For the text-containing cell, return its midpoint in (x, y) coordinate format. 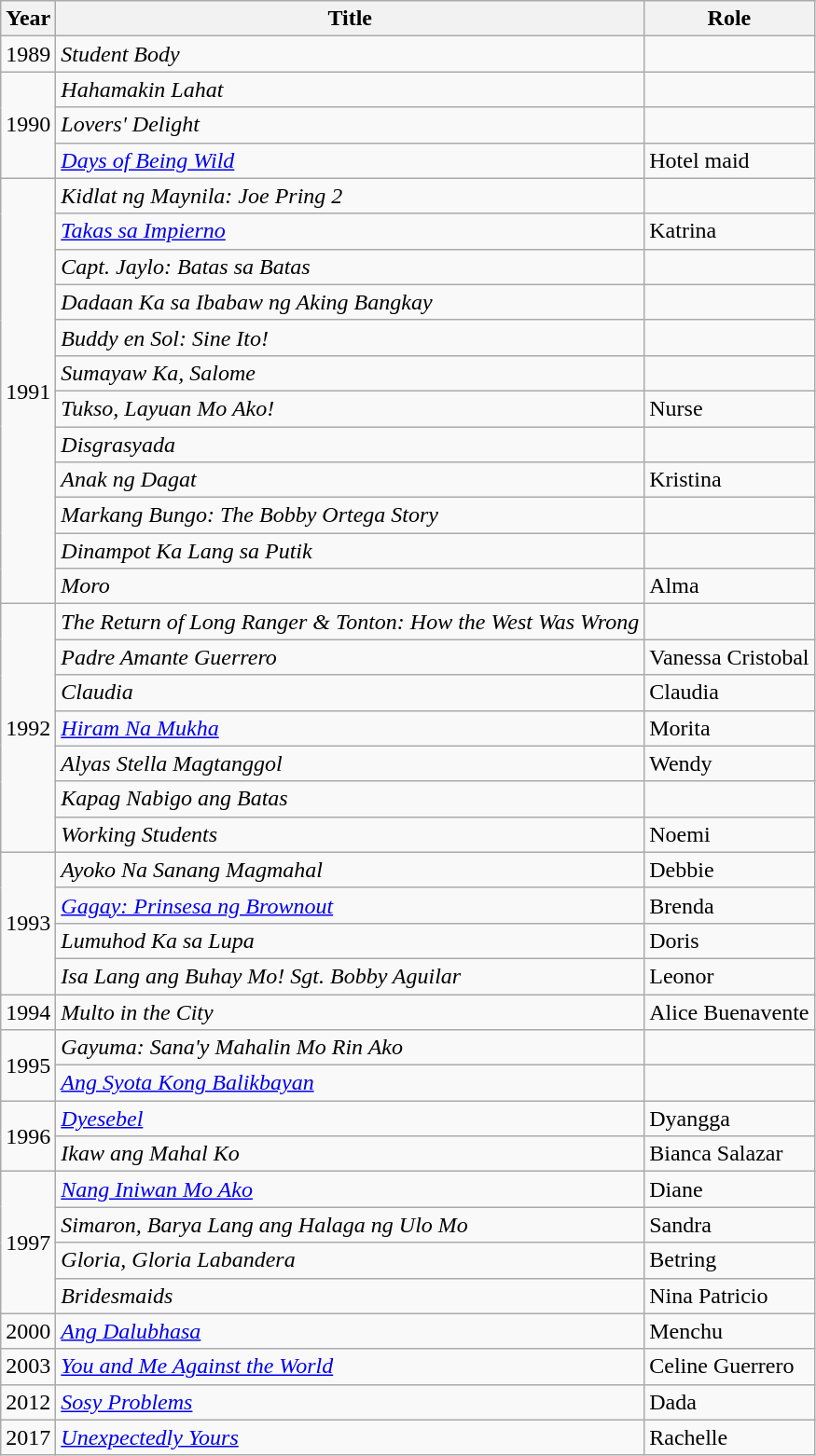
Nurse (729, 408)
Debbie (729, 870)
Student Body (351, 54)
Sumayaw Ka, Salome (351, 373)
2003 (28, 1367)
2000 (28, 1331)
Ikaw ang Mahal Ko (351, 1154)
Kapag Nabigo ang Batas (351, 799)
Alice Buenavente (729, 1011)
1996 (28, 1136)
1991 (28, 391)
2012 (28, 1402)
Ayoko Na Sanang Magmahal (351, 870)
Padre Amante Guerrero (351, 657)
Doris (729, 941)
Hahamakin Lahat (351, 89)
Unexpectedly Yours (351, 1437)
Gagay: Prinsesa ng Brownout (351, 905)
Morita (729, 728)
Bridesmaids (351, 1296)
1989 (28, 54)
Diane (729, 1189)
Kidlat ng Maynila: Joe Pring 2 (351, 196)
Days of Being Wild (351, 160)
Brenda (729, 905)
Nina Patricio (729, 1296)
You and Me Against the World (351, 1367)
Takas sa Impierno (351, 231)
Anak ng Dagat (351, 480)
Sandra (729, 1225)
Gayuma: Sana'y Mahalin Mo Rin Ako (351, 1048)
Alyas Stella Magtanggol (351, 763)
1995 (28, 1065)
Working Students (351, 834)
Title (351, 19)
Lovers' Delight (351, 125)
Celine Guerrero (729, 1367)
Menchu (729, 1331)
Lumuhod Ka sa Lupa (351, 941)
Buddy en Sol: Sine Ito! (351, 337)
1993 (28, 923)
Role (729, 19)
Ang Dalubhasa (351, 1331)
Betring (729, 1260)
1992 (28, 728)
Hotel maid (729, 160)
1994 (28, 1011)
2017 (28, 1437)
1997 (28, 1243)
Alma (729, 586)
Tukso, Layuan Mo Ako! (351, 408)
Rachelle (729, 1437)
1990 (28, 125)
Dada (729, 1402)
Bianca Salazar (729, 1154)
Dinampot Ka Lang sa Putik (351, 551)
Hiram Na Mukha (351, 728)
Gloria, Gloria Labandera (351, 1260)
Isa Lang ang Buhay Mo! Sgt. Bobby Aguilar (351, 976)
The Return of Long Ranger & Tonton: How the West Was Wrong (351, 622)
Wendy (729, 763)
Disgrasyada (351, 445)
Markang Bungo: The Bobby Ortega Story (351, 515)
Simaron, Barya Lang ang Halaga ng Ulo Mo (351, 1225)
Nang Iniwan Mo Ako (351, 1189)
Kristina (729, 480)
Multo in the City (351, 1011)
Year (28, 19)
Ang Syota Kong Balikbayan (351, 1083)
Dyangga (729, 1119)
Capt. Jaylo: Batas sa Batas (351, 267)
Moro (351, 586)
Sosy Problems (351, 1402)
Dyesebel (351, 1119)
Leonor (729, 976)
Dadaan Ka sa Ibabaw ng Aking Bangkay (351, 302)
Vanessa Cristobal (729, 657)
Noemi (729, 834)
Katrina (729, 231)
